Determine the [X, Y] coordinate at the center of the cell enclosing the given text.  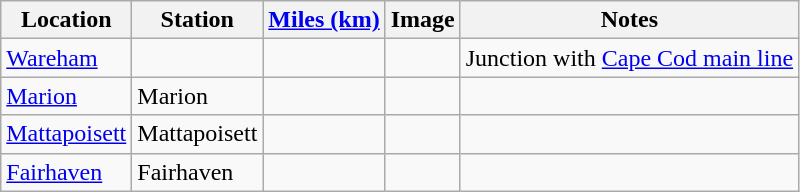
Miles (km) [324, 20]
Image [422, 20]
Junction with Cape Cod main line [629, 58]
Location [66, 20]
Wareham [66, 58]
Station [198, 20]
Notes [629, 20]
